Pinpoint the cell where the given text exists, returning its (X, Y) midpoint coordinate. 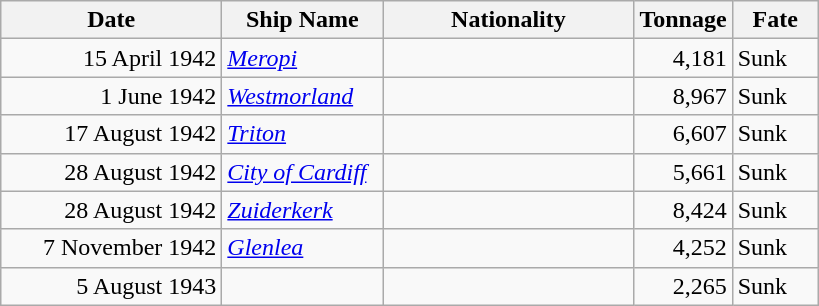
Westmorland (302, 96)
6,607 (683, 134)
5,661 (683, 172)
Tonnage (683, 20)
City of Cardiff (302, 172)
4,252 (683, 248)
5 August 1943 (112, 286)
Triton (302, 134)
7 November 1942 (112, 248)
Ship Name (302, 20)
4,181 (683, 58)
8,967 (683, 96)
8,424 (683, 210)
17 August 1942 (112, 134)
Zuiderkerk (302, 210)
Glenlea (302, 248)
1 June 1942 (112, 96)
2,265 (683, 286)
Fate (775, 20)
15 April 1942 (112, 58)
Nationality (508, 20)
Date (112, 20)
Meropi (302, 58)
